From the cell containing the given text, extract its center point as (x, y) coordinate. 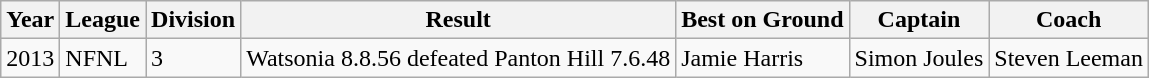
Best on Ground (762, 20)
Steven Leeman (1069, 58)
Coach (1069, 20)
Watsonia 8.8.56 defeated Panton Hill 7.6.48 (458, 58)
Year (30, 20)
2013 (30, 58)
Captain (919, 20)
Division (194, 20)
Jamie Harris (762, 58)
Result (458, 20)
Simon Joules (919, 58)
NFNL (103, 58)
3 (194, 58)
League (103, 20)
